From the cell containing the given text, extract its center point as [x, y] coordinate. 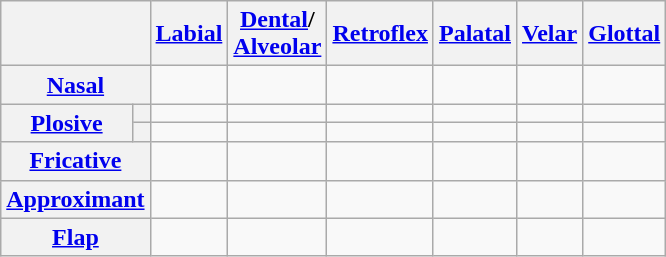
Labial [189, 34]
Glottal [624, 34]
Plosive [67, 123]
Nasal [76, 85]
Fricative [76, 161]
Palatal [474, 34]
Approximant [76, 199]
Dental/Alveolar [278, 34]
Retroflex [380, 34]
Flap [76, 237]
Velar [550, 34]
